Scan for the cell matching the given text and deliver its [X, Y] coordinate at center. 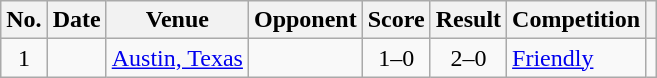
Score [396, 20]
No. [24, 20]
Competition [576, 20]
2–0 [468, 58]
1 [24, 58]
Friendly [576, 58]
1–0 [396, 58]
Opponent [305, 20]
Date [76, 20]
Result [468, 20]
Austin, Texas [177, 58]
Venue [177, 20]
